Find where the given text appears and provide that cell's center as [X, Y] coordinate. 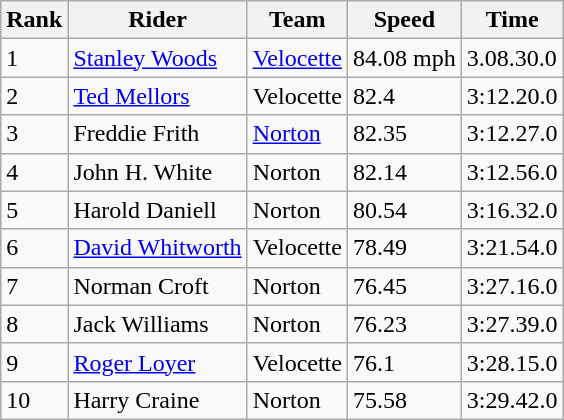
Rank [34, 20]
Roger Loyer [158, 362]
75.58 [404, 400]
Time [512, 20]
3:29.42.0 [512, 400]
3:28.15.0 [512, 362]
78.49 [404, 248]
5 [34, 210]
3:21.54.0 [512, 248]
3:27.16.0 [512, 286]
Rider [158, 20]
Stanley Woods [158, 58]
84.08 mph [404, 58]
Speed [404, 20]
3.08.30.0 [512, 58]
3:12.27.0 [512, 134]
6 [34, 248]
3:12.56.0 [512, 172]
3:27.39.0 [512, 324]
9 [34, 362]
8 [34, 324]
3:12.20.0 [512, 96]
1 [34, 58]
10 [34, 400]
2 [34, 96]
Harry Craine [158, 400]
David Whitworth [158, 248]
76.1 [404, 362]
Norman Croft [158, 286]
Team [297, 20]
82.4 [404, 96]
7 [34, 286]
John H. White [158, 172]
Jack Williams [158, 324]
3:16.32.0 [512, 210]
76.45 [404, 286]
80.54 [404, 210]
3 [34, 134]
Freddie Frith [158, 134]
Harold Daniell [158, 210]
82.35 [404, 134]
82.14 [404, 172]
4 [34, 172]
Ted Mellors [158, 96]
76.23 [404, 324]
